Find where the given text appears and provide that cell's center as [x, y] coordinate. 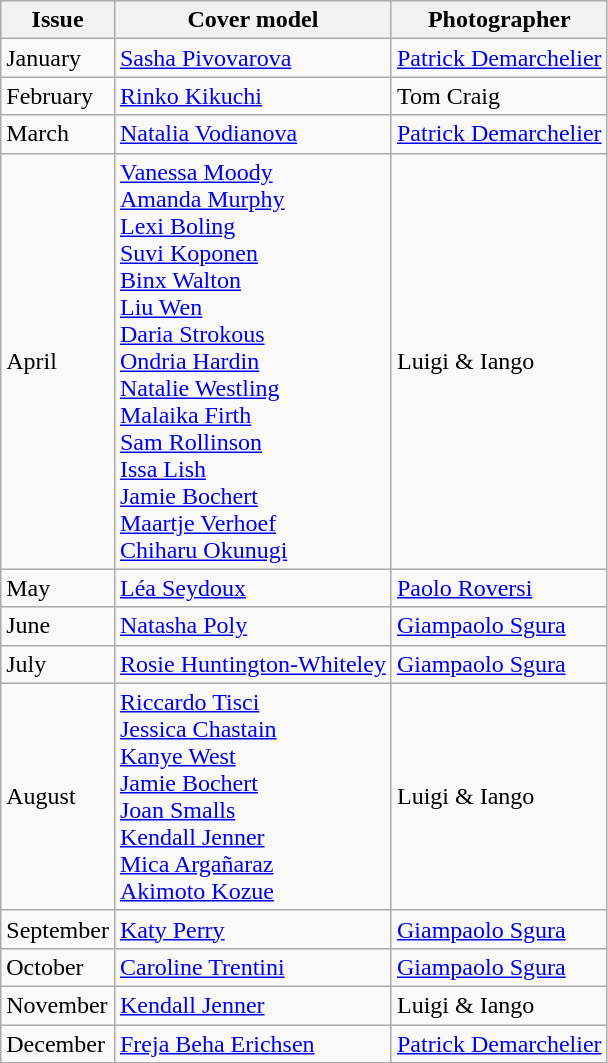
September [58, 929]
Sasha Pivovarova [252, 58]
Cover model [252, 20]
July [58, 664]
June [58, 626]
Paolo Roversi [499, 588]
October [58, 967]
April [58, 361]
Natalia Vodianova [252, 134]
Photographer [499, 20]
January [58, 58]
Freja Beha Erichsen [252, 1043]
Rosie Huntington-Whiteley [252, 664]
Léa Seydoux [252, 588]
November [58, 1005]
May [58, 588]
Natasha Poly [252, 626]
Tom Craig [499, 96]
Issue [58, 20]
March [58, 134]
December [58, 1043]
Caroline Trentini [252, 967]
Rinko Kikuchi [252, 96]
February [58, 96]
Katy Perry [252, 929]
Kendall Jenner [252, 1005]
August [58, 796]
Riccardo TisciJessica ChastainKanye WestJamie BochertJoan SmallsKendall JennerMica ArgañarazAkimoto Kozue [252, 796]
